Detect which cell encompasses the target text, then output its (X, Y) center coordinate. 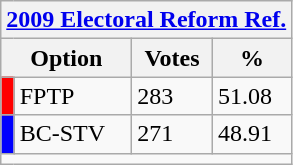
Option (66, 58)
271 (172, 134)
51.08 (252, 96)
FPTP (72, 96)
2009 Electoral Reform Ref. (146, 20)
Votes (172, 58)
48.91 (252, 134)
283 (172, 96)
% (252, 58)
BC-STV (72, 134)
